Return [X, Y] of the center of cell containing provided text 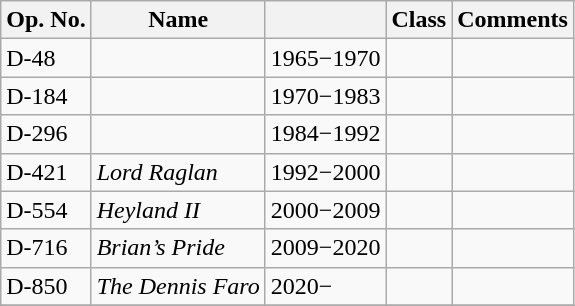
1984−1992 [326, 134]
2020− [326, 286]
D-850 [46, 286]
D-554 [46, 210]
Name [178, 20]
Heyland II [178, 210]
D-421 [46, 172]
D-48 [46, 58]
2009−2020 [326, 248]
Class [419, 20]
1992−2000 [326, 172]
2000−2009 [326, 210]
Op. No. [46, 20]
The Dennis Faro [178, 286]
Lord Raglan [178, 172]
1965−1970 [326, 58]
D-184 [46, 96]
Brian’s Pride [178, 248]
Comments [513, 20]
D-716 [46, 248]
D-296 [46, 134]
1970−1983 [326, 96]
